Determine the (X, Y) coordinate at the center of the cell enclosing the given text.  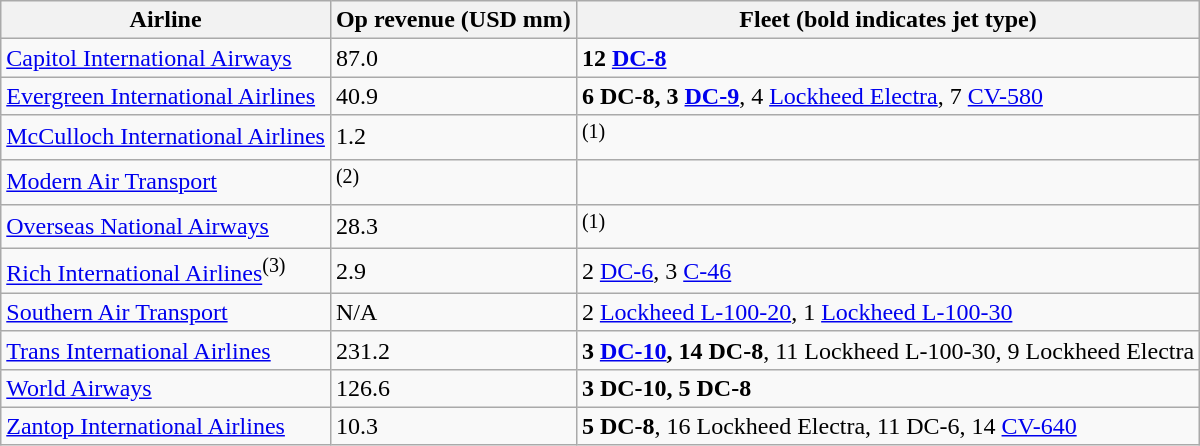
10.3 (453, 426)
Overseas National Airways (166, 226)
5 DC-8, 16 Lockheed Electra, 11 DC-6, 14 CV-640 (888, 426)
N/A (453, 312)
Rich International Airlines(3) (166, 272)
2 Lockheed L-100-20, 1 Lockheed L-100-30 (888, 312)
87.0 (453, 58)
40.9 (453, 96)
Op revenue (USD mm) (453, 20)
6 DC-8, 3 DC-9, 4 Lockheed Electra, 7 CV-580 (888, 96)
28.3 (453, 226)
Evergreen International Airlines (166, 96)
231.2 (453, 350)
Fleet (bold indicates jet type) (888, 20)
Zantop International Airlines (166, 426)
3 DC-10, 5 DC-8 (888, 388)
12 DC-8 (888, 58)
Modern Air Transport (166, 182)
World Airways (166, 388)
Airline (166, 20)
1.2 (453, 138)
3 DC-10, 14 DC-8, 11 Lockheed L-100-30, 9 Lockheed Electra (888, 350)
Capitol International Airways (166, 58)
Southern Air Transport (166, 312)
126.6 (453, 388)
2 DC-6, 3 C-46 (888, 272)
McCulloch International Airlines (166, 138)
2.9 (453, 272)
(2) (453, 182)
Trans International Airlines (166, 350)
